Scan for the cell matching the given text and deliver its (x, y) coordinate at center. 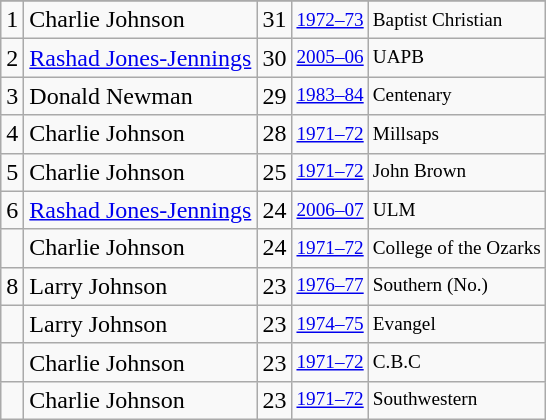
1983–84 (330, 96)
Donald Newman (140, 96)
5 (12, 172)
UAPB (456, 58)
ULM (456, 210)
Evangel (456, 324)
3 (12, 96)
John Brown (456, 172)
6 (12, 210)
31 (274, 20)
2 (12, 58)
1972–73 (330, 20)
1 (12, 20)
Baptist Christian (456, 20)
28 (274, 134)
25 (274, 172)
4 (12, 134)
29 (274, 96)
8 (12, 286)
Southwestern (456, 400)
1976–77 (330, 286)
30 (274, 58)
C.B.C (456, 362)
2005–06 (330, 58)
College of the Ozarks (456, 248)
Millsaps (456, 134)
Southern (No.) (456, 286)
Centenary (456, 96)
1974–75 (330, 324)
2006–07 (330, 210)
